For the text-containing cell, return its midpoint in (X, Y) coordinate format. 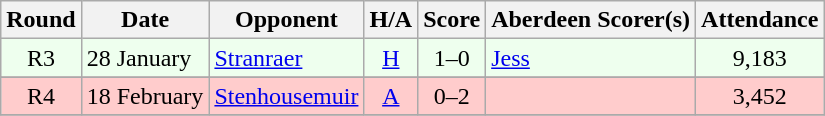
Round (41, 20)
Attendance (760, 20)
Stranraer (286, 58)
0–2 (452, 96)
1–0 (452, 58)
Date (145, 20)
Opponent (286, 20)
9,183 (760, 58)
R3 (41, 58)
Score (452, 20)
H (391, 58)
Jess (591, 58)
18 February (145, 96)
28 January (145, 58)
R4 (41, 96)
3,452 (760, 96)
A (391, 96)
Aberdeen Scorer(s) (591, 20)
H/A (391, 20)
Stenhousemuir (286, 96)
